Pinpoint the cell where the given text exists, returning its [x, y] midpoint coordinate. 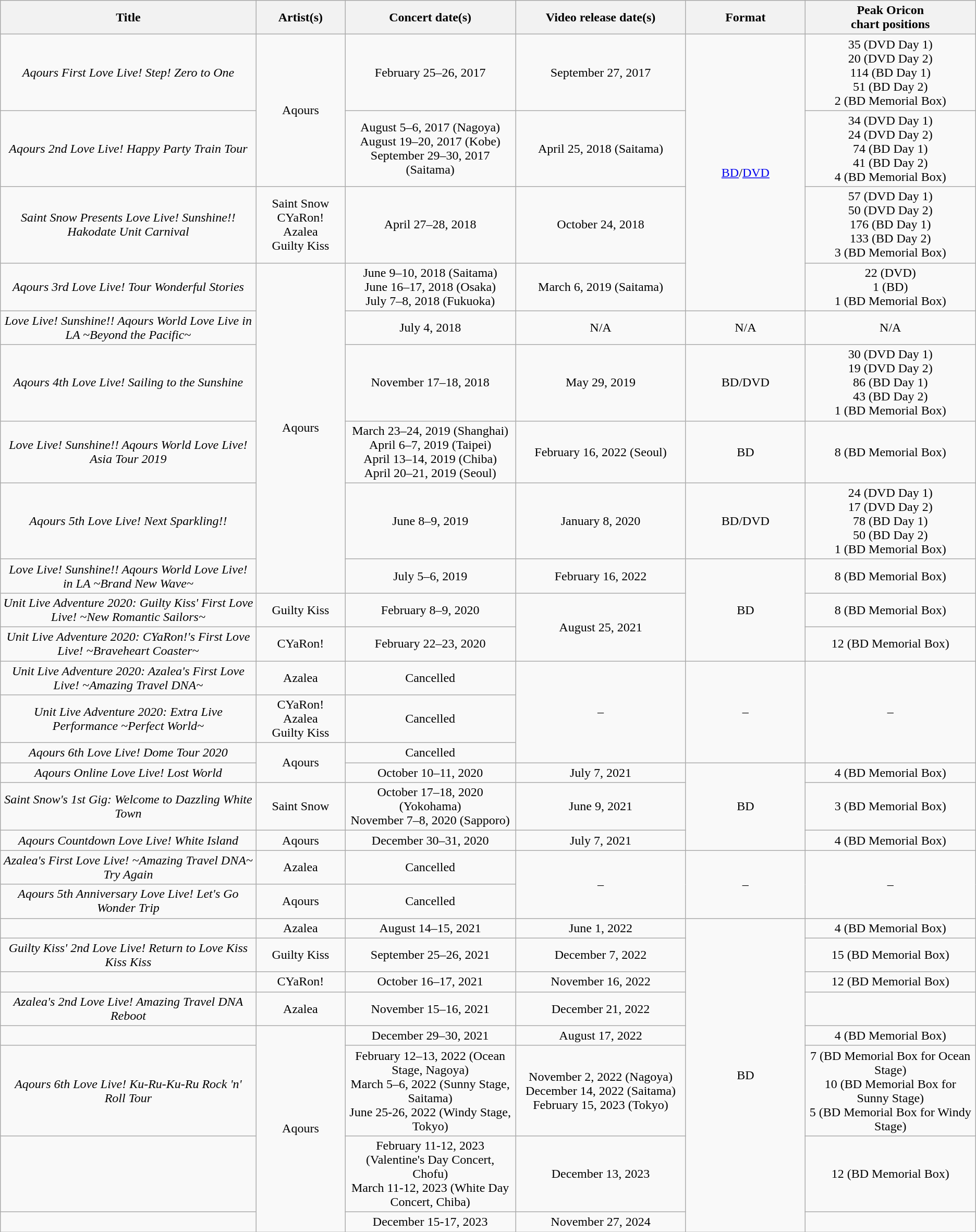
October 17–18, 2020 (Yokohama)November 7–8, 2020 (Sapporo) [431, 807]
Concert date(s) [431, 18]
Format [746, 18]
October 10–11, 2020 [431, 773]
November 27, 2024 [601, 1222]
February 11-12, 2023 (Valentine's Day Concert, Chofu)March 11-12, 2023 (White Day Concert, Chiba) [431, 1174]
Aqours Countdown Love Live! White Island [128, 840]
February 16, 2022 [601, 576]
Saint Snow's 1st Gig: Welcome to Dazzling White Town [128, 807]
July 4, 2018 [431, 327]
January 8, 2020 [601, 521]
Saint SnowCYaRon!AzaleaGuilty Kiss [300, 225]
August 25, 2021 [601, 627]
Aqours 6th Love Live! Dome Tour 2020 [128, 753]
June 8–9, 2019 [431, 521]
July 5–6, 2019 [431, 576]
August 5–6, 2017 (Nagoya)August 19–20, 2017 (Kobe)September 29–30, 2017 (Saitama) [431, 149]
December 29–30, 2021 [431, 1035]
Unit Live Adventure 2020: Guilty Kiss' First Love Live! ~New Romantic Sailors~ [128, 610]
35 (DVD Day 1)20 (DVD Day 2)114 (BD Day 1)51 (BD Day 2)2 (BD Memorial Box) [890, 72]
Aqours 2nd Love Live! Happy Party Train Tour [128, 149]
December 13, 2023 [601, 1174]
Love Live! Sunshine!! Aqours World Love Live! in LA ~Brand New Wave~ [128, 576]
December 21, 2022 [601, 1008]
September 27, 2017 [601, 72]
September 25–26, 2021 [431, 955]
November 17–18, 2018 [431, 383]
August 14–15, 2021 [431, 928]
March 23–24, 2019 (Shanghai)April 6–7, 2019 (Taipei)April 13–14, 2019 (Chiba) April 20–21, 2019 (Seoul) [431, 452]
Saint Snow Presents Love Live! Sunshine!! Hakodate Unit Carnival [128, 225]
Title [128, 18]
November 15–16, 2021 [431, 1008]
June 9, 2021 [601, 807]
October 24, 2018 [601, 225]
Aqours 3rd Love Live! Tour Wonderful Stories [128, 287]
Video release date(s) [601, 18]
Aqours 6th Love Live! Ku-Ru-Ku-Ru Rock 'n' Roll Tour [128, 1091]
3 (BD Memorial Box) [890, 807]
Unit Live Adventure 2020: CYaRon!'s First Love Live! ~Braveheart Coaster~ [128, 643]
February 22–23, 2020 [431, 643]
7 (BD Memorial Box for Ocean Stage)10 (BD Memorial Box for Sunny Stage)5 (BD Memorial Box for Windy Stage) [890, 1091]
Saint Snow [300, 807]
Aqours 4th Love Live! Sailing to the Sunshine [128, 383]
February 12–13, 2022 (Ocean Stage, Nagoya)March 5–6, 2022 (Sunny Stage, Saitama)June 25-26, 2022 (Windy Stage, Tokyo) [431, 1091]
Azalea's First Love Live! ~Amazing Travel DNA~ Try Again [128, 868]
Unit Live Adventure 2020: Extra Live Performance ~Perfect World~ [128, 719]
August 17, 2022 [601, 1035]
Azalea's 2nd Love Live! Amazing Travel DNA Reboot [128, 1008]
34 (DVD Day 1)24 (DVD Day 2)74 (BD Day 1)41 (BD Day 2)4 (BD Memorial Box) [890, 149]
February 8–9, 2020 [431, 610]
24 (DVD Day 1)17 (DVD Day 2)78 (BD Day 1)50 (BD Day 2)1 (BD Memorial Box) [890, 521]
December 30–31, 2020 [431, 840]
December 7, 2022 [601, 955]
Aqours First Love Live! Step! Zero to One [128, 72]
Love Live! Sunshine!! Aqours World Love Live in LA ~Beyond the Pacific~ [128, 327]
April 27–28, 2018 [431, 225]
October 16–17, 2021 [431, 982]
Aqours Online Love Live! Lost World [128, 773]
May 29, 2019 [601, 383]
Aqours 5th Anniversary Love Live! Let's Go Wonder Trip [128, 901]
June 9–10, 2018 (Saitama)June 16–17, 2018 (Osaka)July 7–8, 2018 (Fukuoka) [431, 287]
Guilty Kiss' 2nd Love Live! Return to Love Kiss Kiss Kiss [128, 955]
February 25–26, 2017 [431, 72]
November 2, 2022 (Nagoya)December 14, 2022 (Saitama)February 15, 2023 (Tokyo) [601, 1091]
June 1, 2022 [601, 928]
57 (DVD Day 1)50 (DVD Day 2)176 (BD Day 1)133 (BD Day 2)3 (BD Memorial Box) [890, 225]
Aqours 5th Love Live! Next Sparkling!! [128, 521]
November 16, 2022 [601, 982]
December 15-17, 2023 [431, 1222]
Unit Live Adventure 2020: Azalea's First Love Live! ~Amazing Travel DNA~ [128, 678]
CYaRon!AzaleaGuilty Kiss [300, 719]
15 (BD Memorial Box) [890, 955]
22 (DVD)1 (BD)1 (BD Memorial Box) [890, 287]
April 25, 2018 (Saitama) [601, 149]
Peak Oriconchart positions [890, 18]
Love Live! Sunshine!! Aqours World Love Live! Asia Tour 2019 [128, 452]
March 6, 2019 (Saitama) [601, 287]
30 (DVD Day 1)19 (DVD Day 2)86 (BD Day 1)43 (BD Day 2)1 (BD Memorial Box) [890, 383]
Artist(s) [300, 18]
February 16, 2022 (Seoul) [601, 452]
